Pinpoint the cell where the given text exists, returning its [X, Y] midpoint coordinate. 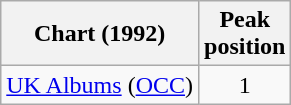
Chart (1992) [100, 34]
UK Albums (OCC) [100, 85]
Peakposition [245, 34]
1 [245, 85]
